Pinpoint the cell where the given text exists, returning its [X, Y] midpoint coordinate. 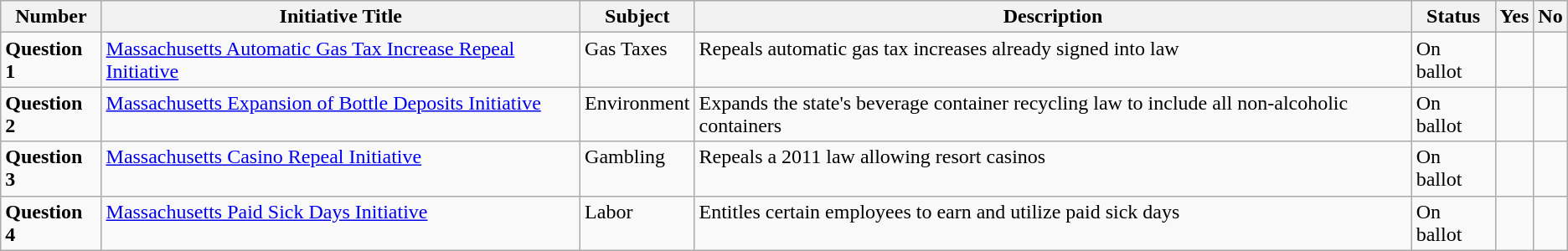
Gas Taxes [637, 60]
Number [51, 17]
Yes [1514, 17]
Repeals a 2011 law allowing resort casinos [1053, 169]
Environment [637, 114]
Question 2 [51, 114]
Repeals automatic gas tax increases already signed into law [1053, 60]
Description [1053, 17]
Subject [637, 17]
Massachusetts Expansion of Bottle Deposits Initiative [341, 114]
Expands the state's beverage container recycling law to include all non-alcoholic containers [1053, 114]
Gambling [637, 169]
Massachusetts Casino Repeal Initiative [341, 169]
No [1550, 17]
Labor [637, 223]
Entitles certain employees to earn and utilize paid sick days [1053, 223]
Question 1 [51, 60]
Massachusetts Paid Sick Days Initiative [341, 223]
Question 4 [51, 223]
Status [1453, 17]
Question 3 [51, 169]
Massachusetts Automatic Gas Tax Increase Repeal Initiative [341, 60]
Initiative Title [341, 17]
